Scan for the cell matching the given text and deliver its [x, y] coordinate at center. 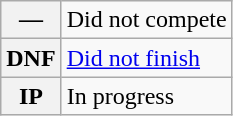
— [31, 20]
DNF [31, 58]
Did not finish [146, 58]
Did not compete [146, 20]
In progress [146, 96]
IP [31, 96]
